Scan for the cell matching the given text and deliver its (x, y) coordinate at center. 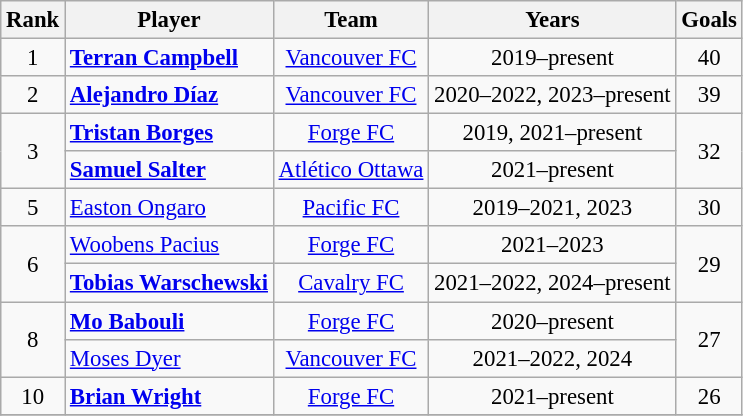
32 (709, 152)
Tobias Warschewski (170, 283)
Atlético Ottawa (350, 170)
6 (33, 264)
Brian Wright (170, 396)
Terran Campbell (170, 58)
39 (709, 95)
2021–2022, 2024 (552, 358)
Moses Dyer (170, 358)
27 (709, 340)
Team (350, 20)
Rank (33, 20)
2021–2023 (552, 245)
30 (709, 208)
Woobens Pacius (170, 245)
Tristan Borges (170, 133)
Easton Ongaro (170, 208)
Alejandro Díaz (170, 95)
2020–2022, 2023–present (552, 95)
29 (709, 264)
Mo Babouli (170, 321)
Cavalry FC (350, 283)
2019, 2021–present (552, 133)
2021–2022, 2024–present (552, 283)
Years (552, 20)
1 (33, 58)
5 (33, 208)
40 (709, 58)
8 (33, 340)
Goals (709, 20)
2020–present (552, 321)
2 (33, 95)
26 (709, 396)
Pacific FC (350, 208)
2019–present (552, 58)
2019–2021, 2023 (552, 208)
10 (33, 396)
Samuel Salter (170, 170)
Player (170, 20)
3 (33, 152)
